Output the (X, Y) coordinate of the center of the cell containing the given text.  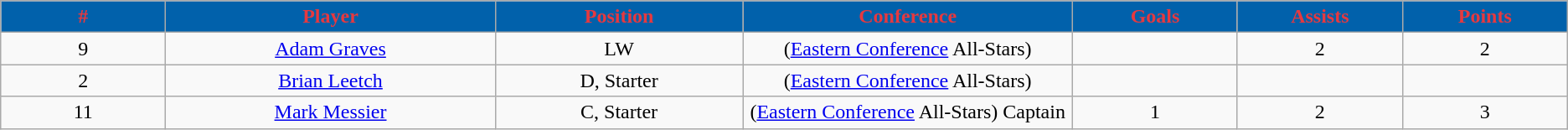
Adam Graves (331, 49)
Conference (908, 17)
Assists (1320, 17)
Player (331, 17)
9 (84, 49)
Brian Leetch (331, 81)
3 (1484, 112)
LW (618, 49)
Goals (1156, 17)
1 (1156, 112)
C, Starter (618, 112)
(Eastern Conference All-Stars) Captain (908, 112)
D, Starter (618, 81)
Mark Messier (331, 112)
Position (618, 17)
# (84, 17)
11 (84, 112)
Points (1484, 17)
